From the cell containing the given text, extract its center point as [X, Y] coordinate. 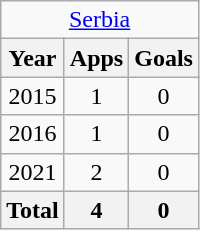
Serbia [100, 20]
2016 [33, 134]
2021 [33, 172]
2015 [33, 96]
Apps [96, 58]
2 [96, 172]
Goals [164, 58]
4 [96, 210]
Total [33, 210]
Year [33, 58]
